Scan for the cell matching the given text and deliver its [x, y] coordinate at center. 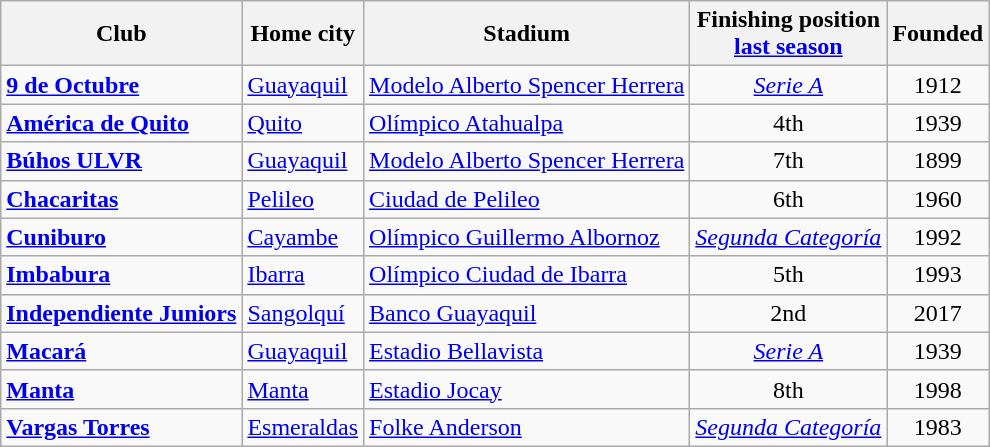
1899 [938, 161]
Olímpico Guillermo Albornoz [527, 237]
Cayambe [303, 237]
Chacaritas [122, 199]
6th [788, 199]
Sangolquí [303, 313]
Quito [303, 123]
Banco Guayaquil [527, 313]
Folke Anderson [527, 427]
Ibarra [303, 275]
9 de Octubre [122, 85]
7th [788, 161]
2017 [938, 313]
Home city [303, 34]
8th [788, 389]
Stadium [527, 34]
1960 [938, 199]
Club [122, 34]
Pelileo [303, 199]
Estadio Jocay [527, 389]
5th [788, 275]
Imbabura [122, 275]
Vargas Torres [122, 427]
1993 [938, 275]
Búhos ULVR [122, 161]
1983 [938, 427]
Olímpico Ciudad de Ibarra [527, 275]
1912 [938, 85]
Finishing positionlast season [788, 34]
1992 [938, 237]
Estadio Bellavista [527, 351]
Macará [122, 351]
Ciudad de Pelileo [527, 199]
2nd [788, 313]
Cuniburo [122, 237]
1998 [938, 389]
América de Quito [122, 123]
Independiente Juniors [122, 313]
Founded [938, 34]
Olímpico Atahualpa [527, 123]
Esmeraldas [303, 427]
4th [788, 123]
